For the text-containing cell, return its midpoint in (X, Y) coordinate format. 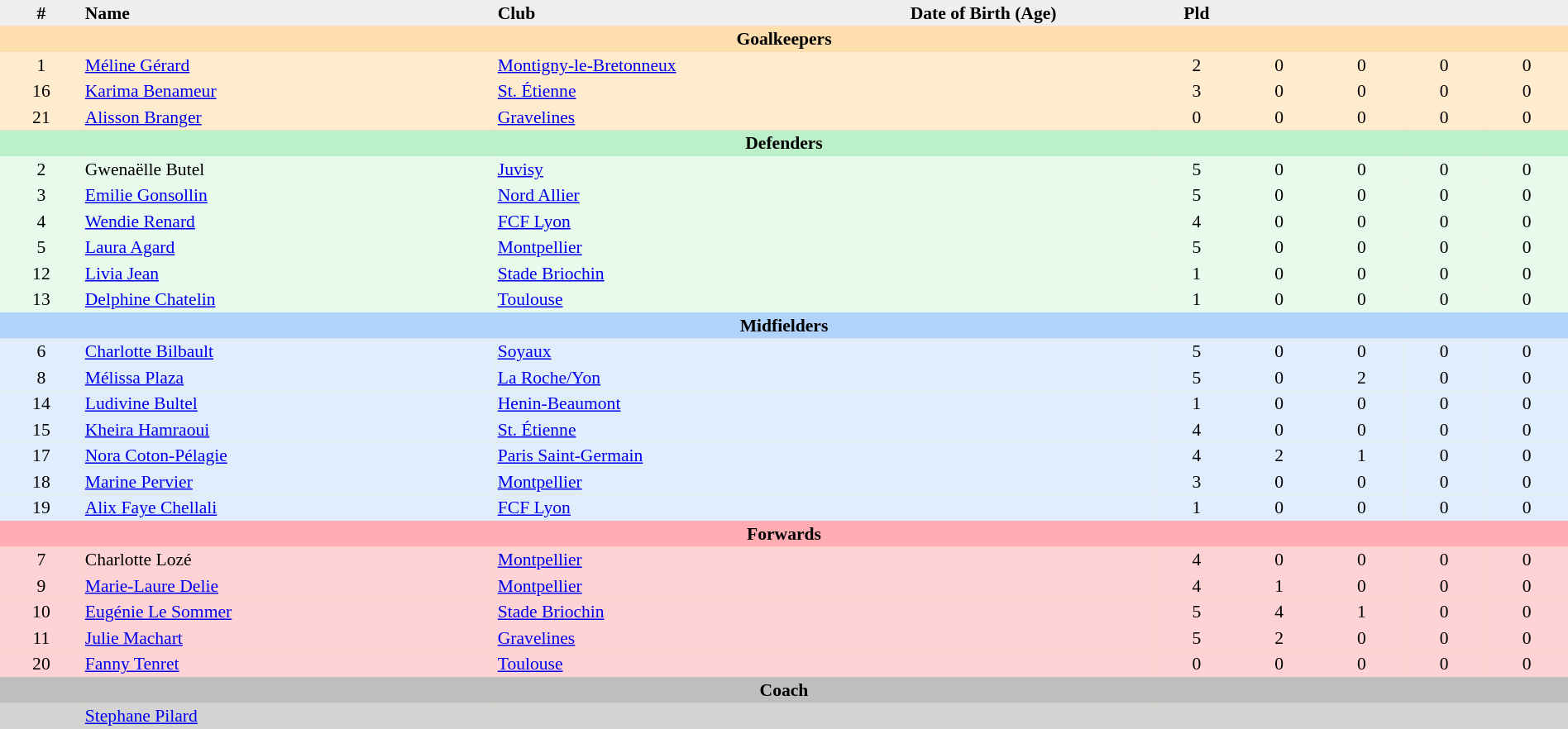
Juvisy (701, 169)
Alix Faye Chellali (289, 507)
Goalkeepers (784, 40)
# (41, 13)
Laura Agard (289, 248)
Fanny Tenret (289, 665)
16 (41, 91)
21 (41, 117)
14 (41, 403)
Gwenaëlle Butel (289, 169)
Soyaux (701, 352)
19 (41, 507)
Kheira Hamraoui (289, 430)
Emilie Gonsollin (289, 195)
Wendie Renard (289, 222)
Club (701, 13)
17 (41, 456)
Eugénie Le Sommer (289, 612)
Forwards (784, 534)
18 (41, 482)
Montigny-le-Bretonneux (701, 65)
La Roche/Yon (701, 378)
Date of Birth (Age) (1032, 13)
Livia Jean (289, 274)
20 (41, 665)
Defenders (784, 144)
8 (41, 378)
Henin-Beaumont (701, 403)
Midfielders (784, 326)
Alisson Branger (289, 117)
11 (41, 638)
Ludivine Bultel (289, 403)
6 (41, 352)
7 (41, 560)
Charlotte Bilbault (289, 352)
Pld (1197, 13)
Marine Pervier (289, 482)
Paris Saint-Germain (701, 456)
Mélissa Plaza (289, 378)
Stephane Pilard (289, 716)
Karima Benameur (289, 91)
Nora Coton-Pélagie (289, 456)
15 (41, 430)
Méline Gérard (289, 65)
Marie-Laure Delie (289, 586)
13 (41, 299)
Charlotte Lozé (289, 560)
Julie Machart (289, 638)
10 (41, 612)
Coach (784, 690)
9 (41, 586)
Nord Allier (701, 195)
Delphine Chatelin (289, 299)
Name (289, 13)
12 (41, 274)
